Identify which cell holds the provided text, then report its (x, y) central coordinate. 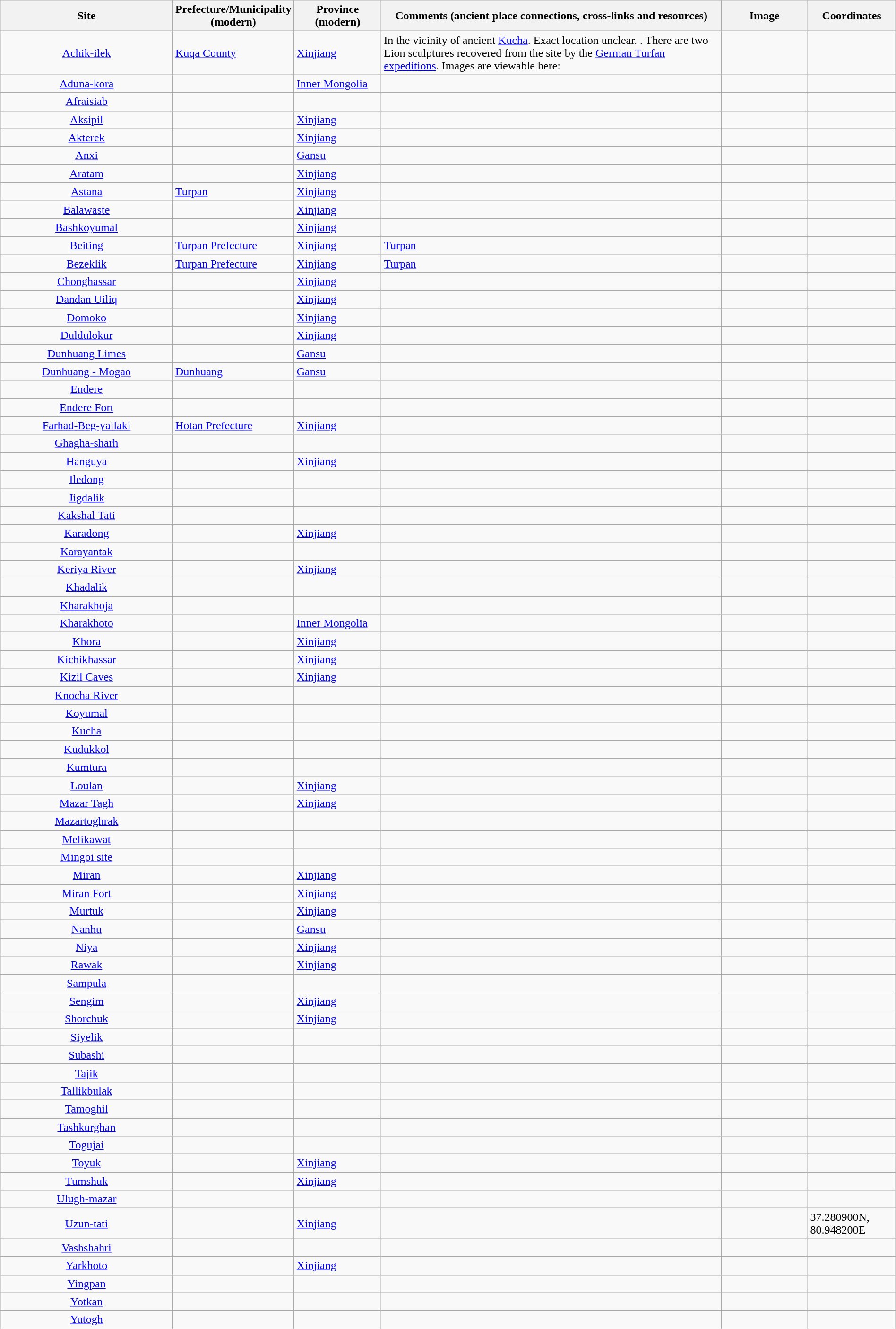
Yutogh (87, 1320)
Miran (87, 875)
Murtuk (87, 911)
Karadong (87, 533)
Tumshuk (87, 1181)
Anxi (87, 155)
Tallikbulak (87, 1091)
Kuqa County (233, 53)
Image (765, 16)
Ulugh-mazar (87, 1199)
Niya (87, 947)
Knocha River (87, 695)
Bashkoyumal (87, 227)
Kichikhassar (87, 659)
Yarkhoto (87, 1266)
Kucha (87, 731)
Mazar Tagh (87, 803)
Farhad-Beg-yailaki (87, 425)
Khora (87, 641)
Hotan Prefecture (233, 425)
Beiting (87, 245)
Balawaste (87, 209)
Achik-ilek (87, 53)
Uzun-tati (87, 1223)
Jigdalik (87, 497)
Khadalik (87, 587)
Ghagha-sharh (87, 443)
Kudukkol (87, 749)
Dunhuang - Mogao (87, 371)
Togujai (87, 1145)
Aratam (87, 173)
Dunhuang (233, 371)
Tashkurghan (87, 1127)
Yingpan (87, 1284)
Miran Fort (87, 893)
Nanhu (87, 929)
Comments (ancient place connections, cross-links and resources) (551, 16)
Mazartoghrak (87, 821)
Rawak (87, 965)
Aksipil (87, 120)
Endere Fort (87, 407)
Aduna-kora (87, 84)
Toyuk (87, 1163)
Karayantak (87, 552)
Kizil Caves (87, 677)
Hanguya (87, 461)
Site (87, 16)
Endere (87, 389)
Subashi (87, 1055)
Shorchuk (87, 1019)
Bezeklik (87, 263)
37.280900N, 80.948200E (852, 1223)
Chonghassar (87, 282)
Astana (87, 191)
Coordinates (852, 16)
Kharakhoja (87, 605)
Iledong (87, 479)
Loulan (87, 785)
Kumtura (87, 767)
Province (modern) (337, 16)
Prefecture/Municipality (modern) (233, 16)
Sengim (87, 1001)
Sampula (87, 983)
Siyelik (87, 1037)
Dunhuang Limes (87, 354)
Mingoi site (87, 857)
Tajik (87, 1073)
Domoko (87, 318)
Afraisiab (87, 102)
Keriya River (87, 570)
Tamoghil (87, 1109)
Melikawat (87, 839)
Yotkan (87, 1302)
Vashshahri (87, 1248)
Akterek (87, 138)
Duldulokur (87, 336)
Kakshal Tati (87, 515)
Kharakhoto (87, 623)
Dandan Uiliq (87, 300)
Koyumal (87, 713)
